Determine the (X, Y) coordinate at the center of the cell enclosing the given text.  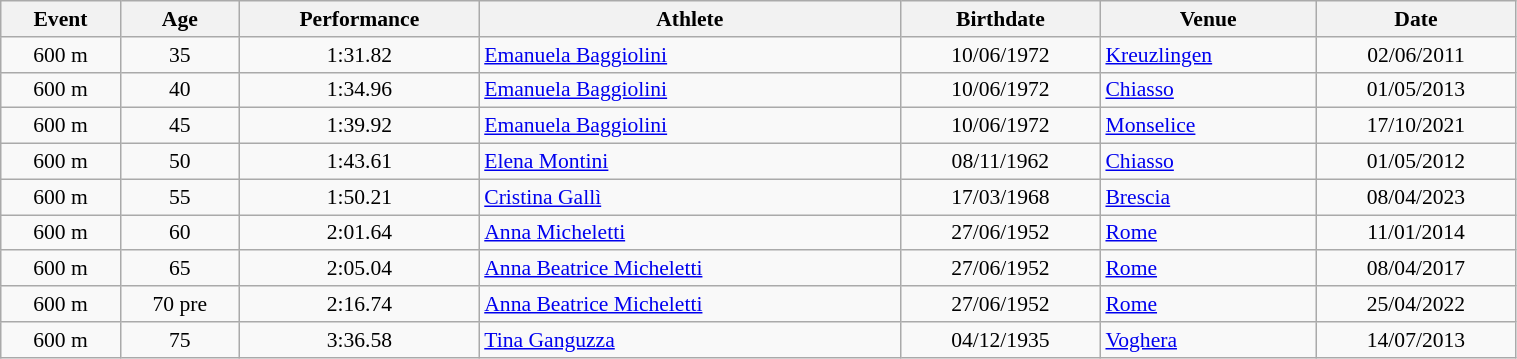
Monselice (1208, 126)
3:36.58 (359, 340)
Anna Micheletti (690, 233)
2:05.04 (359, 269)
08/04/2017 (1416, 269)
Performance (359, 19)
08/11/1962 (1000, 162)
11/01/2014 (1416, 233)
04/12/1935 (1000, 340)
01/05/2012 (1416, 162)
70 pre (180, 304)
40 (180, 90)
02/06/2011 (1416, 55)
1:34.96 (359, 90)
Elena Montini (690, 162)
Brescia (1208, 197)
55 (180, 197)
Kreuzlingen (1208, 55)
35 (180, 55)
2:16.74 (359, 304)
2:01.64 (359, 233)
01/05/2013 (1416, 90)
Date (1416, 19)
60 (180, 233)
Voghera (1208, 340)
Age (180, 19)
1:31.82 (359, 55)
1:50.21 (359, 197)
Tina Ganguzza (690, 340)
25/04/2022 (1416, 304)
08/04/2023 (1416, 197)
50 (180, 162)
17/03/1968 (1000, 197)
14/07/2013 (1416, 340)
1:39.92 (359, 126)
Cristina Gallì (690, 197)
Athlete (690, 19)
Venue (1208, 19)
65 (180, 269)
75 (180, 340)
17/10/2021 (1416, 126)
Event (60, 19)
1:43.61 (359, 162)
Birthdate (1000, 19)
45 (180, 126)
